Search for the cell housing the specified text and yield its (x, y) center coordinate. 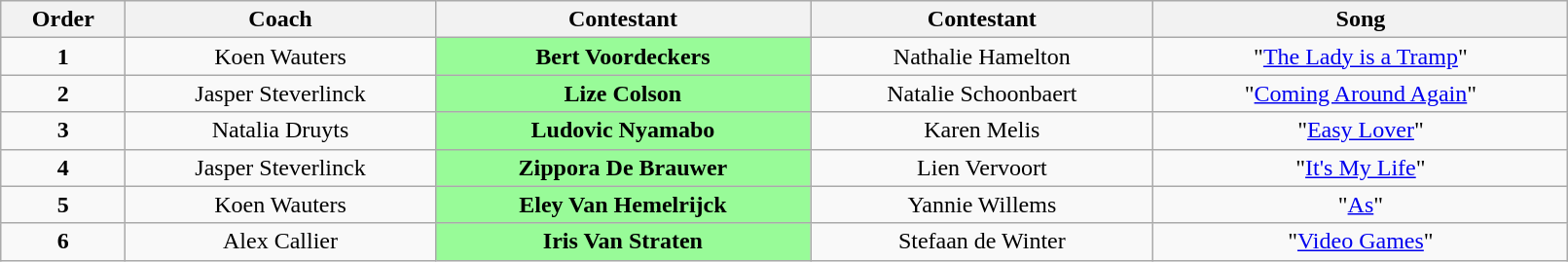
Song (1361, 19)
Order (63, 19)
4 (63, 168)
Stefaan de Winter (982, 242)
Karen Melis (982, 131)
Ludovic Nyamabo (623, 131)
"As" (1361, 205)
Lien Vervoort (982, 168)
6 (63, 242)
3 (63, 131)
"The Lady is a Tramp" (1361, 56)
Natalia Druyts (280, 131)
5 (63, 205)
Nathalie Hamelton (982, 56)
"Video Games" (1361, 242)
Alex Callier (280, 242)
Lize Colson (623, 94)
Yannie Willems (982, 205)
"It's My Life" (1361, 168)
"Easy Lover" (1361, 131)
Eley Van Hemelrijck (623, 205)
Bert Voordeckers (623, 56)
Natalie Schoonbaert (982, 94)
2 (63, 94)
1 (63, 56)
Coach (280, 19)
"Coming Around Again" (1361, 94)
Zippora De Brauwer (623, 168)
Iris Van Straten (623, 242)
